Output the (x, y) coordinate of the center of the cell containing the given text.  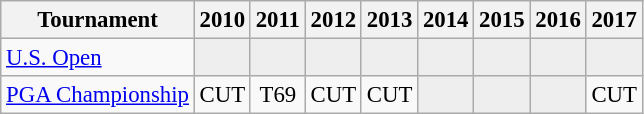
Tournament (98, 20)
PGA Championship (98, 95)
2012 (333, 20)
2017 (614, 20)
2015 (502, 20)
2011 (278, 20)
T69 (278, 95)
2014 (446, 20)
2013 (389, 20)
2010 (222, 20)
U.S. Open (98, 58)
2016 (558, 20)
